Pinpoint the cell where the given text exists, returning its [x, y] midpoint coordinate. 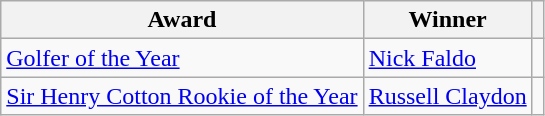
Russell Claydon [448, 96]
Golfer of the Year [182, 58]
Sir Henry Cotton Rookie of the Year [182, 96]
Award [182, 20]
Nick Faldo [448, 58]
Winner [448, 20]
